Search for the cell housing the specified text and yield its (x, y) center coordinate. 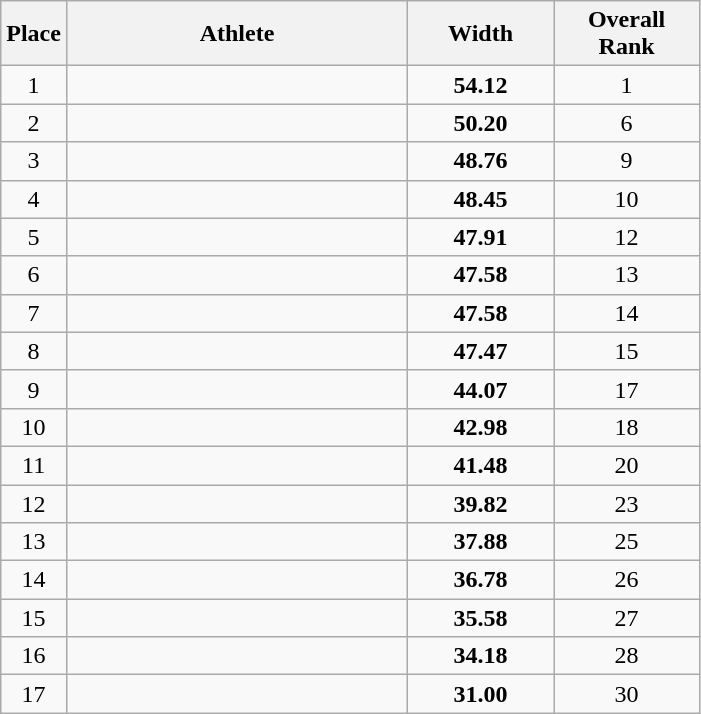
Place (34, 34)
Overall Rank (627, 34)
50.20 (481, 123)
31.00 (481, 694)
34.18 (481, 656)
11 (34, 465)
47.91 (481, 237)
54.12 (481, 85)
44.07 (481, 389)
Width (481, 34)
37.88 (481, 542)
3 (34, 161)
47.47 (481, 351)
48.76 (481, 161)
36.78 (481, 580)
39.82 (481, 503)
5 (34, 237)
4 (34, 199)
35.58 (481, 618)
48.45 (481, 199)
25 (627, 542)
30 (627, 694)
7 (34, 313)
2 (34, 123)
27 (627, 618)
18 (627, 427)
28 (627, 656)
41.48 (481, 465)
16 (34, 656)
26 (627, 580)
Athlete (236, 34)
20 (627, 465)
8 (34, 351)
23 (627, 503)
42.98 (481, 427)
